Provide the [x, y] coordinate of the cell's center where the given text is located.  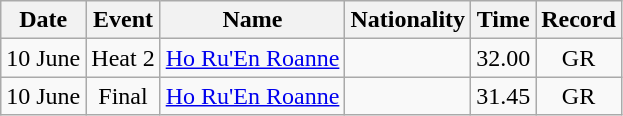
Final [123, 96]
Event [123, 20]
Time [504, 20]
Heat 2 [123, 58]
31.45 [504, 96]
Record [579, 20]
Name [252, 20]
Nationality [408, 20]
32.00 [504, 58]
Date [44, 20]
